Determine the [X, Y] coordinate at the center of the cell enclosing the given text.  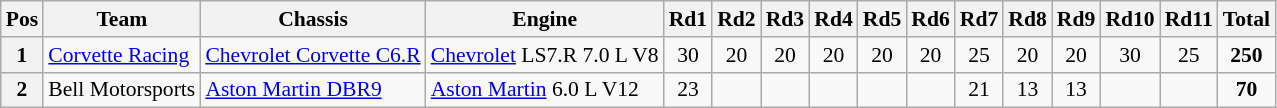
Rd2 [736, 19]
Rd3 [786, 19]
21 [980, 90]
Rd8 [1028, 19]
250 [1246, 55]
Rd4 [834, 19]
Bell Motorsports [122, 90]
Corvette Racing [122, 55]
Rd11 [1189, 19]
Chevrolet Corvette C6.R [312, 55]
70 [1246, 90]
Team [122, 19]
Rd9 [1076, 19]
Chevrolet LS7.R 7.0 L V8 [545, 55]
Aston Martin DBR9 [312, 90]
2 [22, 90]
Pos [22, 19]
Rd5 [882, 19]
1 [22, 55]
Chassis [312, 19]
Total [1246, 19]
Rd1 [688, 19]
23 [688, 90]
Rd7 [980, 19]
Aston Martin 6.0 L V12 [545, 90]
Rd6 [930, 19]
Engine [545, 19]
Rd10 [1130, 19]
